Extract the [X, Y] coordinate from the center of the cell holding the provided text.  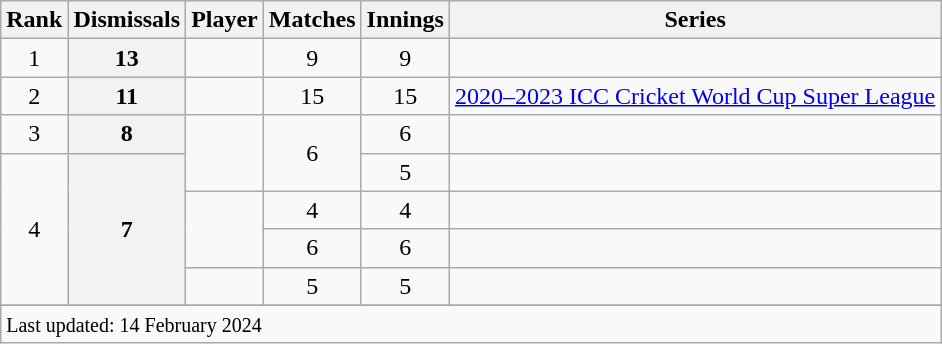
3 [34, 134]
Innings [405, 20]
7 [127, 229]
Dismissals [127, 20]
Series [694, 20]
2 [34, 96]
2020–2023 ICC Cricket World Cup Super League [694, 96]
Rank [34, 20]
13 [127, 58]
Player [225, 20]
Matches [312, 20]
1 [34, 58]
8 [127, 134]
Last updated: 14 February 2024 [471, 324]
11 [127, 96]
